Locate the cell with the specified text and output its (x, y) center coordinate. 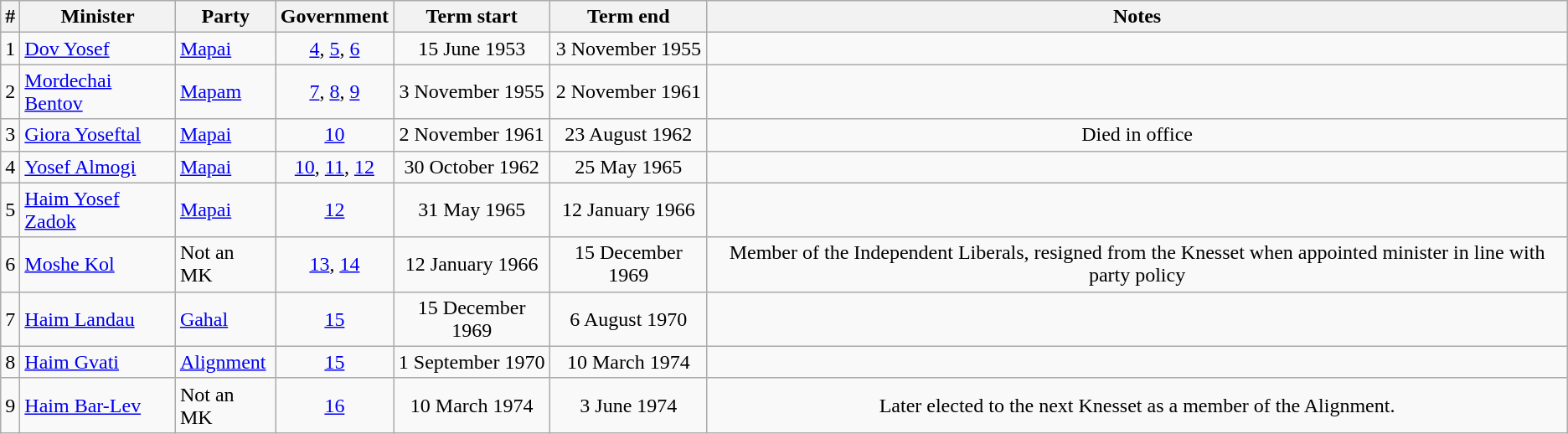
1 September 1970 (472, 362)
1 (10, 49)
Died in office (1137, 135)
Dov Yosef (98, 49)
Minister (98, 17)
4, 5, 6 (334, 49)
13, 14 (334, 265)
30 October 1962 (472, 167)
12 (334, 209)
Haim Landau (98, 318)
6 (10, 265)
Haim Gvati (98, 362)
Haim Yosef Zadok (98, 209)
3 (10, 135)
5 (10, 209)
2 (10, 92)
Term end (628, 17)
6 August 1970 (628, 318)
Mapam (225, 92)
Moshe Kol (98, 265)
23 August 1962 (628, 135)
Member of the Independent Liberals, resigned from the Knesset when appointed minister in line with party policy (1137, 265)
8 (10, 362)
Notes (1137, 17)
# (10, 17)
7 (10, 318)
Haim Bar-Lev (98, 406)
Government (334, 17)
Gahal (225, 318)
3 June 1974 (628, 406)
Later elected to the next Knesset as a member of the Alignment. (1137, 406)
9 (10, 406)
4 (10, 167)
Mordechai Bentov (98, 92)
16 (334, 406)
7, 8, 9 (334, 92)
Party (225, 17)
10, 11, 12 (334, 167)
Term start (472, 17)
15 June 1953 (472, 49)
10 (334, 135)
25 May 1965 (628, 167)
31 May 1965 (472, 209)
Alignment (225, 362)
Giora Yoseftal (98, 135)
Yosef Almogi (98, 167)
